Extract the (x, y) coordinate from the center of the cell holding the provided text.  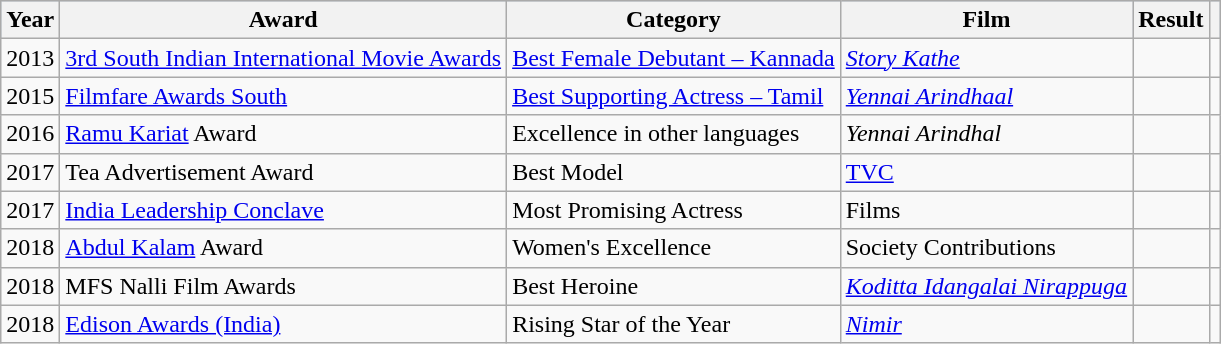
Result (1171, 20)
Films (986, 210)
3rd South Indian International Movie Awards (284, 58)
Filmfare Awards South (284, 96)
Story Kathe (986, 58)
Nimir (986, 324)
Rising Star of the Year (674, 324)
MFS Nalli Film Awards (284, 286)
Film (986, 20)
Excellence in other languages (674, 134)
Edison Awards (India) (284, 324)
2013 (30, 58)
Category (674, 20)
India Leadership Conclave (284, 210)
Most Promising Actress (674, 210)
Yennai Arindhaal (986, 96)
2015 (30, 96)
Society Contributions (986, 248)
Abdul Kalam Award (284, 248)
Ramu Kariat Award (284, 134)
Year (30, 20)
Best Heroine (674, 286)
Award (284, 20)
Tea Advertisement Award (284, 172)
TVC (986, 172)
Koditta Idangalai Nirappuga (986, 286)
2016 (30, 134)
Best Female Debutant – Kannada (674, 58)
Women's Excellence (674, 248)
Best Supporting Actress – Tamil (674, 96)
Best Model (674, 172)
Yennai Arindhal (986, 134)
